Locate the cell with the specified text and output its (X, Y) center coordinate. 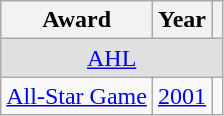
Year (182, 20)
AHL (112, 58)
Award (77, 20)
All-Star Game (77, 96)
2001 (182, 96)
